Scan for the cell matching the given text and deliver its [X, Y] coordinate at center. 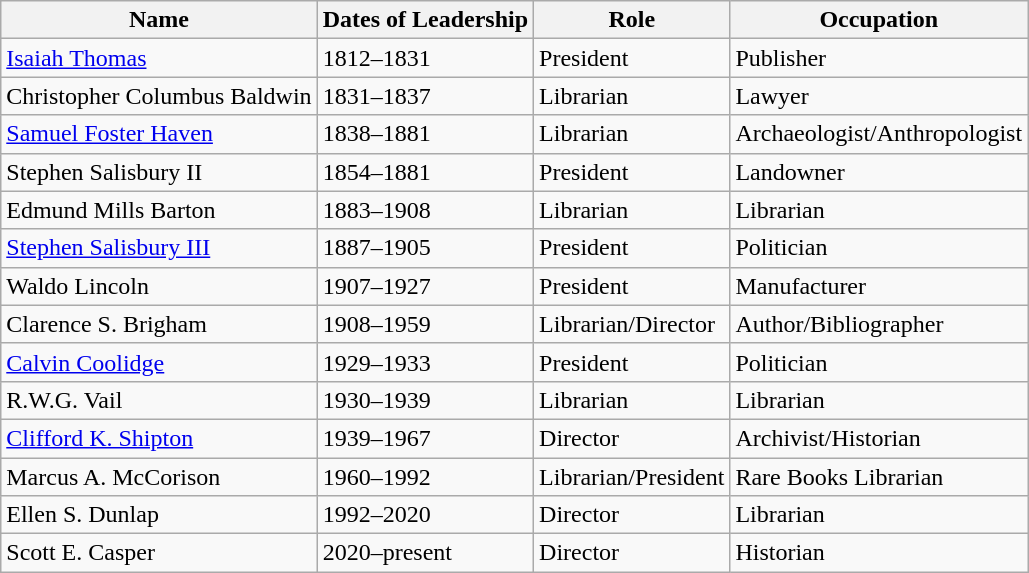
Archaeologist/Anthropologist [879, 134]
Marcus A. McCorison [159, 477]
1838–1881 [425, 134]
1960–1992 [425, 477]
Librarian/President [632, 477]
1929–1933 [425, 362]
1812–1831 [425, 58]
Archivist/Historian [879, 438]
Occupation [879, 20]
Lawyer [879, 96]
1992–2020 [425, 515]
Librarian/Director [632, 324]
Name [159, 20]
Dates of Leadership [425, 20]
Stephen Salisbury II [159, 172]
1939–1967 [425, 438]
Role [632, 20]
Historian [879, 553]
Waldo Lincoln [159, 286]
Clifford K. Shipton [159, 438]
Isaiah Thomas [159, 58]
Christopher Columbus Baldwin [159, 96]
Samuel Foster Haven [159, 134]
Ellen S. Dunlap [159, 515]
1854–1881 [425, 172]
2020–present [425, 553]
Stephen Salisbury III [159, 248]
Publisher [879, 58]
Manufacturer [879, 286]
1887–1905 [425, 248]
Clarence S. Brigham [159, 324]
Scott E. Casper [159, 553]
R.W.G. Vail [159, 400]
Landowner [879, 172]
Author/Bibliographer [879, 324]
1907–1927 [425, 286]
Edmund Mills Barton [159, 210]
1930–1939 [425, 400]
1883–1908 [425, 210]
Calvin Coolidge [159, 362]
1908–1959 [425, 324]
Rare Books Librarian [879, 477]
1831–1837 [425, 96]
